Search for the cell housing the specified text and yield its (x, y) center coordinate. 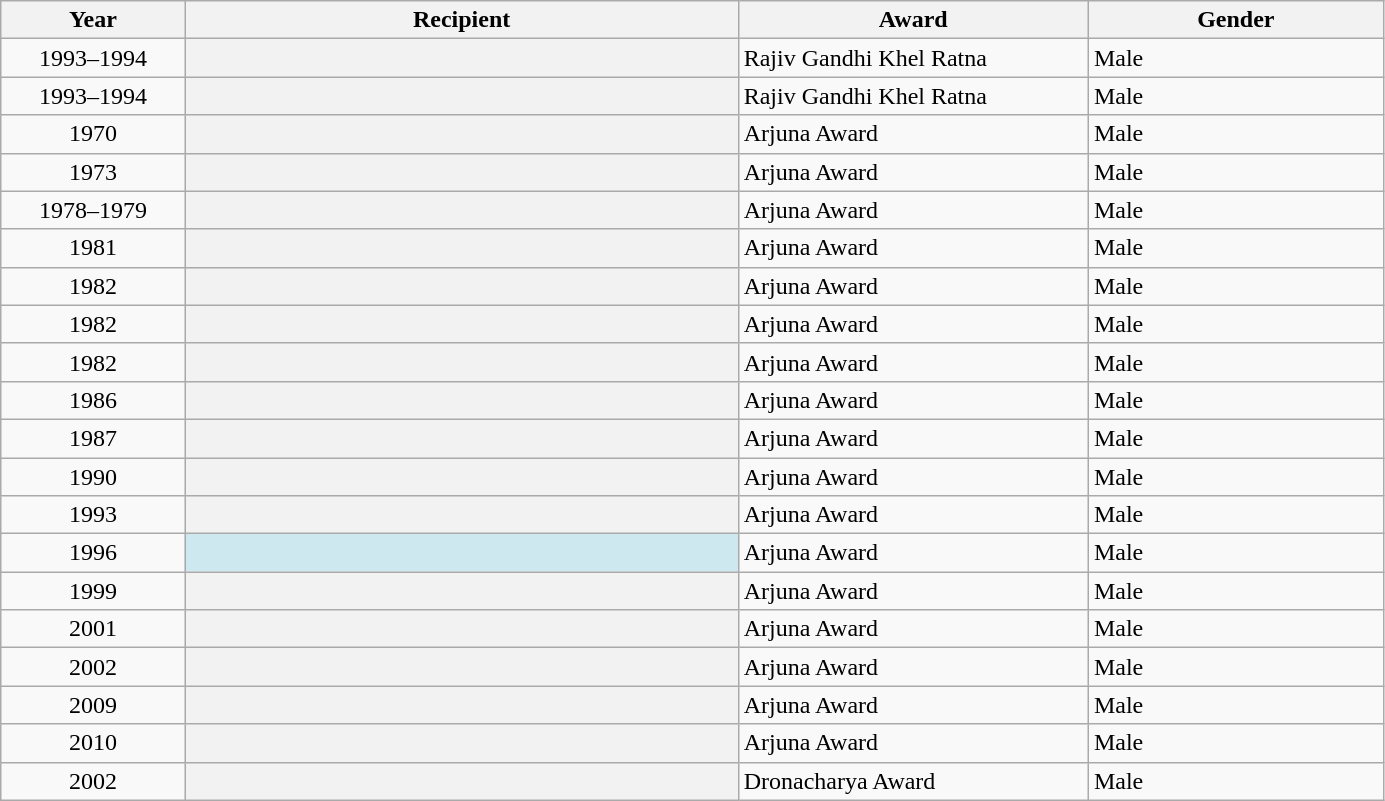
1978–1979 (93, 210)
Gender (1236, 20)
Award (913, 20)
1981 (93, 248)
1996 (93, 553)
2010 (93, 743)
1993 (93, 515)
1973 (93, 172)
Recipient (462, 20)
1987 (93, 438)
Year (93, 20)
1990 (93, 477)
1970 (93, 134)
1999 (93, 591)
2001 (93, 629)
2009 (93, 705)
1986 (93, 400)
Dronacharya Award (913, 781)
